Find where the given text appears and provide that cell's center as (X, Y) coordinate. 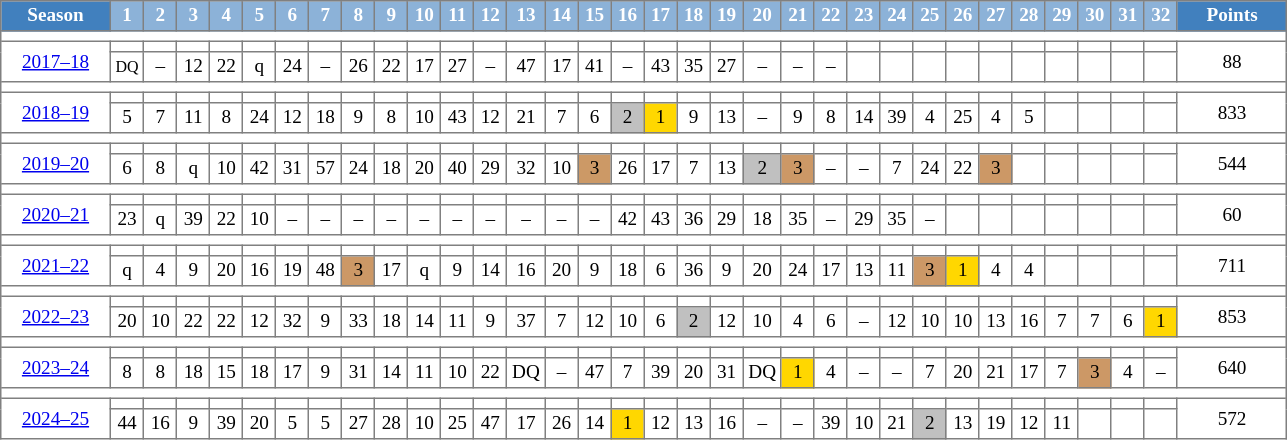
2018–19 (56, 112)
2020–21 (56, 214)
40 (458, 169)
833 (1232, 112)
640 (1232, 367)
2017–18 (56, 61)
41 (594, 67)
572 (1232, 418)
33 (358, 322)
2023–24 (56, 367)
2019–20 (56, 163)
853 (1232, 316)
37 (526, 322)
2022–23 (56, 316)
60 (1232, 214)
57 (326, 169)
48 (326, 271)
2024–25 (56, 418)
Points (1232, 16)
Season (56, 16)
2021–22 (56, 265)
88 (1232, 61)
30 (1094, 16)
544 (1232, 163)
44 (127, 424)
711 (1232, 265)
